From the cell containing the given text, extract its center point as (x, y) coordinate. 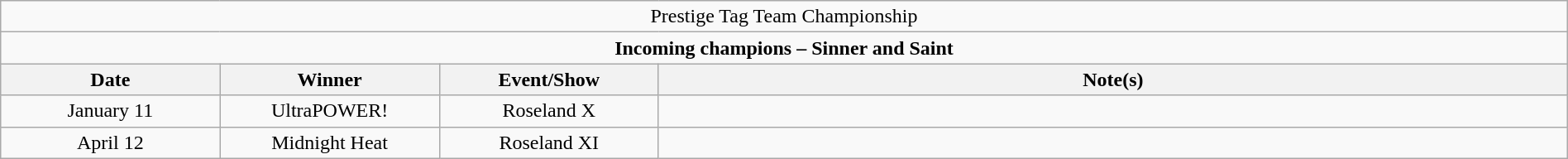
UltraPOWER! (329, 111)
Roseland XI (549, 142)
Midnight Heat (329, 142)
Prestige Tag Team Championship (784, 17)
Roseland X (549, 111)
Incoming champions – Sinner and Saint (784, 48)
Note(s) (1113, 79)
Event/Show (549, 79)
April 12 (111, 142)
Date (111, 79)
Winner (329, 79)
January 11 (111, 111)
